Find where the given text appears and provide that cell's center as (X, Y) coordinate. 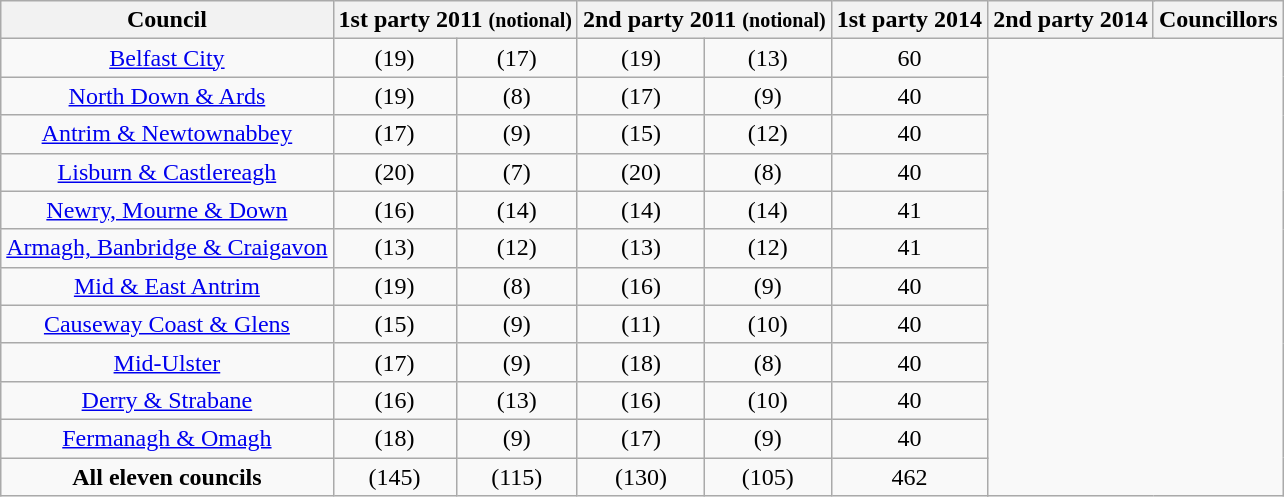
(130) (640, 477)
(115) (516, 477)
Councillors (1218, 20)
(11) (640, 324)
Newry, Mourne & Down (167, 210)
Lisburn & Castlereagh (167, 172)
Derry & Strabane (167, 400)
462 (909, 477)
Antrim & Newtownabbey (167, 134)
All eleven councils (167, 477)
2nd party 2011 (notional) (704, 20)
Fermanagh & Omagh (167, 438)
(105) (768, 477)
Armagh, Banbridge & Craigavon (167, 248)
Mid-Ulster (167, 362)
2nd party 2014 (1071, 20)
Mid & East Antrim (167, 286)
1st party 2011 (notional) (455, 20)
60 (909, 58)
Belfast City (167, 58)
Council (167, 20)
North Down & Ards (167, 96)
(7) (516, 172)
(145) (394, 477)
Causeway Coast & Glens (167, 324)
1st party 2014 (909, 20)
